Provide the [X, Y] coordinate of the cell's center where the given text is located.  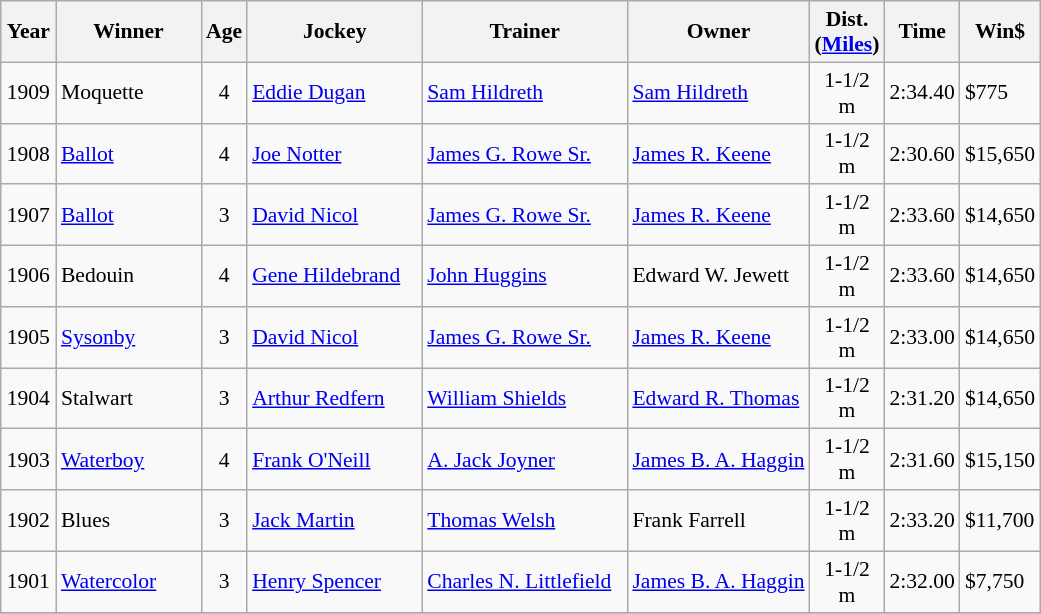
Jack Martin [334, 520]
1907 [28, 216]
Watercolor [128, 582]
1901 [28, 582]
Edward W. Jewett [718, 276]
2:31.20 [922, 398]
Year [28, 32]
Frank Farrell [718, 520]
Sysonby [128, 338]
Dist. (Miles) [848, 32]
Joe Notter [334, 154]
Owner [718, 32]
Stalwart [128, 398]
Jockey [334, 32]
1903 [28, 460]
2:30.60 [922, 154]
1908 [28, 154]
Gene Hildebrand [334, 276]
Waterboy [128, 460]
2:34.40 [922, 92]
$15,650 [1000, 154]
2:32.00 [922, 582]
Eddie Dugan [334, 92]
John Huggins [524, 276]
Blues [128, 520]
Win$ [1000, 32]
2:33.00 [922, 338]
William Shields [524, 398]
A. Jack Joyner [524, 460]
2:31.60 [922, 460]
Charles N. Littlefield [524, 582]
Frank O'Neill [334, 460]
Thomas Welsh [524, 520]
Arthur Redfern [334, 398]
Trainer [524, 32]
2:33.20 [922, 520]
1904 [28, 398]
Edward R. Thomas [718, 398]
$7,750 [1000, 582]
Bedouin [128, 276]
$775 [1000, 92]
1906 [28, 276]
Moquette [128, 92]
Age [224, 32]
1905 [28, 338]
1902 [28, 520]
Henry Spencer [334, 582]
$11,700 [1000, 520]
Winner [128, 32]
1909 [28, 92]
Time [922, 32]
$15,150 [1000, 460]
